Find where the given text appears and provide that cell's center as [x, y] coordinate. 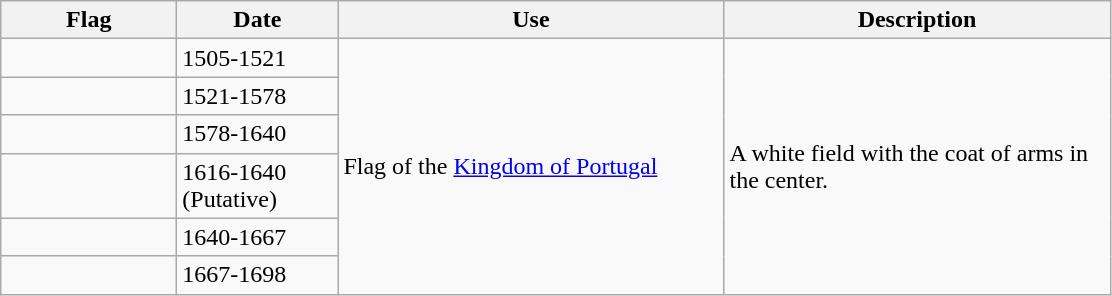
Date [258, 20]
Flag of the Kingdom of Portugal [531, 166]
A white field with the coat of arms in the center. [917, 166]
1521-1578 [258, 96]
1640-1667 [258, 237]
1505-1521 [258, 58]
Description [917, 20]
Use [531, 20]
Flag [89, 20]
1616-1640 (Putative) [258, 186]
1667-1698 [258, 275]
1578-1640 [258, 134]
